Return the [x, y] coordinate for the center point of the cell that contains the specified text.  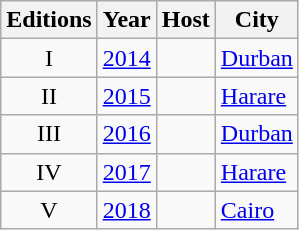
2018 [126, 210]
II [49, 96]
Year [126, 20]
2017 [126, 172]
Cairo [256, 210]
V [49, 210]
2015 [126, 96]
Host [186, 20]
III [49, 134]
I [49, 58]
IV [49, 172]
Editions [49, 20]
2014 [126, 58]
City [256, 20]
2016 [126, 134]
